Find where the given text appears and provide that cell's center as [x, y] coordinate. 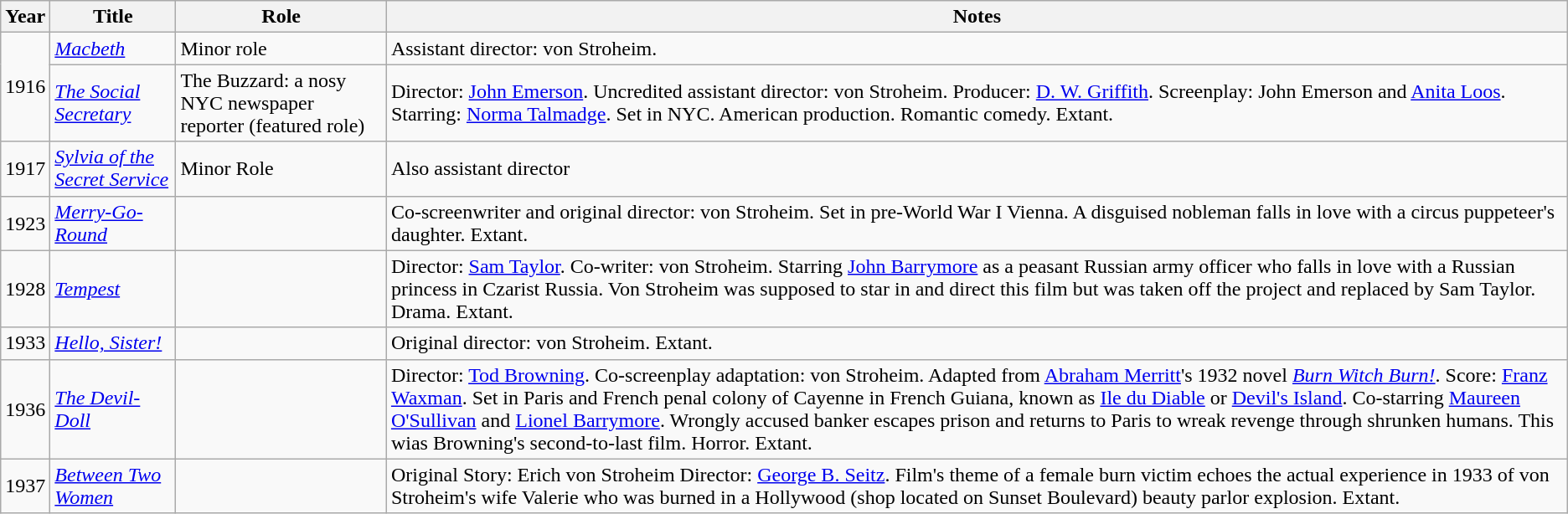
Assistant director: von Stroheim. [977, 49]
Notes [977, 17]
Between Two Women [113, 486]
The Social Secretary [113, 103]
1937 [25, 486]
1923 [25, 223]
1933 [25, 343]
The Devil-Doll [113, 409]
Original director: von Stroheim. Extant. [977, 343]
1936 [25, 409]
Macbeth [113, 49]
Minor role [281, 49]
1928 [25, 289]
Also assistant director [977, 169]
Role [281, 17]
The Buzzard: a nosy NYC newspaper reporter (featured role) [281, 103]
Merry-Go-Round [113, 223]
1916 [25, 87]
Sylvia of the Secret Service [113, 169]
Tempest [113, 289]
1917 [25, 169]
Minor Role [281, 169]
Title [113, 17]
Year [25, 17]
Hello, Sister! [113, 343]
